Locate the cell with the specified text and output its [X, Y] center coordinate. 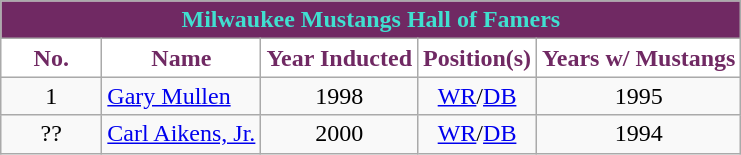
1995 [639, 96]
Position(s) [478, 58]
1998 [340, 96]
Name [182, 58]
Gary Mullen [182, 96]
1994 [639, 134]
No. [52, 58]
Years w/ Mustangs [639, 58]
Milwaukee Mustangs Hall of Famers [371, 20]
1 [52, 96]
2000 [340, 134]
?? [52, 134]
Carl Aikens, Jr. [182, 134]
Year Inducted [340, 58]
